Determine the [x, y] coordinate at the center of the cell enclosing the given text.  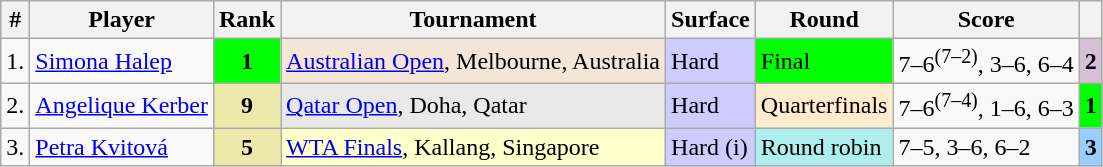
5 [246, 147]
Qatar Open, Doha, Qatar [474, 106]
2. [16, 106]
Petra Kvitová [122, 147]
7–6(7–2), 3–6, 6–4 [986, 62]
Surface [711, 20]
Player [122, 20]
Rank [246, 20]
7–6(7–4), 1–6, 6–3 [986, 106]
Australian Open, Melbourne, Australia [474, 62]
1. [16, 62]
Tournament [474, 20]
Angelique Kerber [122, 106]
9 [246, 106]
# [16, 20]
3. [16, 147]
Score [986, 20]
7–5, 3–6, 6–2 [986, 147]
2 [1090, 62]
Round [824, 20]
Final [824, 62]
Simona Halep [122, 62]
Hard (i) [711, 147]
WTA Finals, Kallang, Singapore [474, 147]
3 [1090, 147]
Round robin [824, 147]
Quarterfinals [824, 106]
